Capture the cell that displays the provided text and extract its (X, Y) central coordinate. 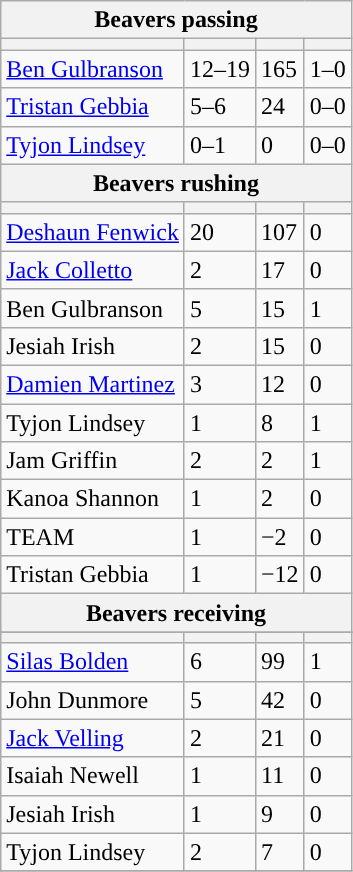
20 (220, 232)
11 (280, 776)
0–1 (220, 145)
6 (220, 662)
12 (280, 384)
12–19 (220, 69)
−2 (280, 537)
Damien Martinez (93, 384)
7 (280, 852)
9 (280, 814)
5–6 (220, 107)
3 (220, 384)
Beavers passing (176, 20)
−12 (280, 575)
Jam Griffin (93, 461)
165 (280, 69)
Beavers receiving (176, 613)
107 (280, 232)
John Dunmore (93, 700)
24 (280, 107)
99 (280, 662)
Kanoa Shannon (93, 499)
21 (280, 738)
Silas Bolden (93, 662)
42 (280, 700)
Jack Velling (93, 738)
TEAM (93, 537)
Deshaun Fenwick (93, 232)
Jack Colletto (93, 270)
Beavers rushing (176, 183)
8 (280, 423)
Isaiah Newell (93, 776)
17 (280, 270)
1–0 (328, 69)
